Output the [X, Y] coordinate of the center of the cell containing the given text.  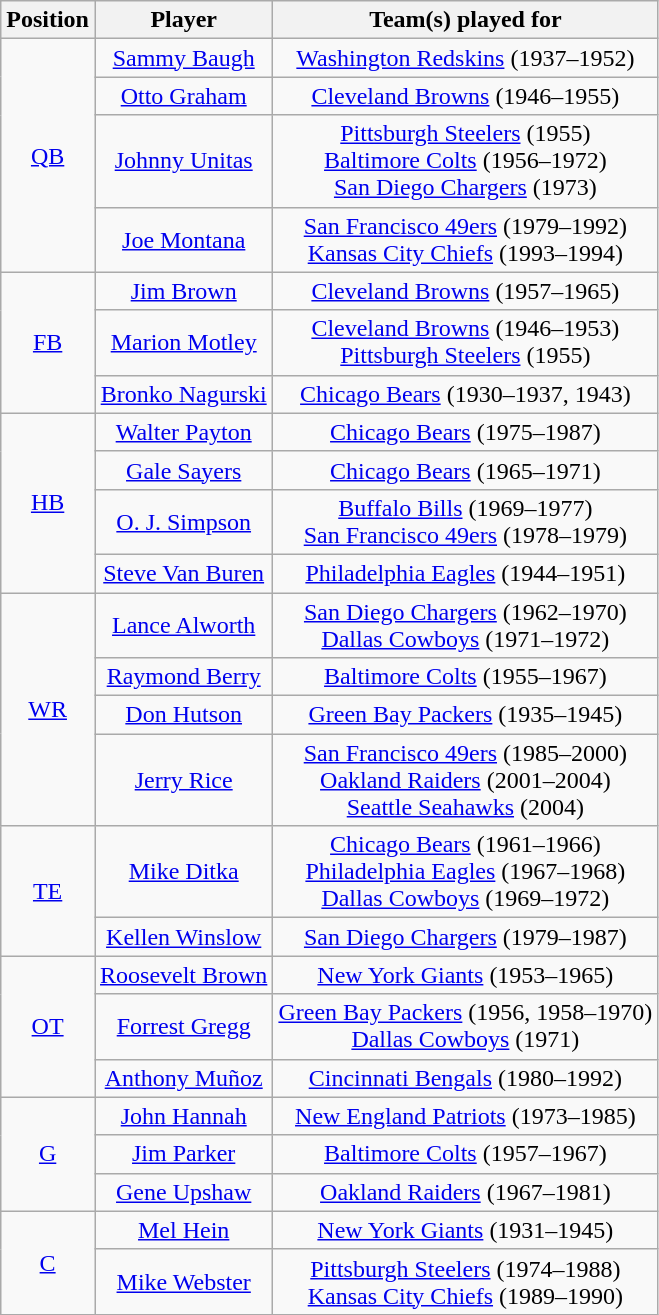
Position [48, 20]
Baltimore Colts (1957–1967) [466, 1154]
Green Bay Packers (1935–1945) [466, 715]
Cleveland Browns (1946–1955) [466, 96]
New York Giants (1953–1965) [466, 975]
Green Bay Packers (1956, 1958–1970)Dallas Cowboys (1971) [466, 1026]
QB [48, 156]
Forrest Gregg [183, 1026]
O. J. Simpson [183, 522]
Joe Montana [183, 240]
Mike Ditka [183, 872]
Washington Redskins (1937–1952) [466, 58]
San Francisco 49ers (1985–2000)Oakland Raiders (2001–2004)Seattle Seahawks (2004) [466, 780]
John Hannah [183, 1116]
G [48, 1154]
Player [183, 20]
Cincinnati Bengals (1980–1992) [466, 1078]
C [48, 1262]
Gene Upshaw [183, 1192]
Pittsburgh Steelers (1955)Baltimore Colts (1956–1972)San Diego Chargers (1973) [466, 161]
HB [48, 502]
WR [48, 708]
Anthony Muñoz [183, 1078]
Pittsburgh Steelers (1974–1988)Kansas City Chiefs (1989–1990) [466, 1282]
New England Patriots (1973–1985) [466, 1116]
Walter Payton [183, 432]
Jerry Rice [183, 780]
Philadelphia Eagles (1944–1951) [466, 573]
Chicago Bears (1930–1937, 1943) [466, 394]
Marion Motley [183, 342]
Cleveland Browns (1957–1965) [466, 291]
Chicago Bears (1975–1987) [466, 432]
Mike Webster [183, 1282]
Gale Sayers [183, 470]
San Francisco 49ers (1979–1992)Kansas City Chiefs (1993–1994) [466, 240]
Roosevelt Brown [183, 975]
Bronko Nagurski [183, 394]
Steve Van Buren [183, 573]
Chicago Bears (1961–1966)Philadelphia Eagles (1967–1968)Dallas Cowboys (1969–1972) [466, 872]
Johnny Unitas [183, 161]
Kellen Winslow [183, 937]
San Diego Chargers (1979–1987) [466, 937]
Sammy Baugh [183, 58]
Raymond Berry [183, 677]
Jim Parker [183, 1154]
Cleveland Browns (1946–1953)Pittsburgh Steelers (1955) [466, 342]
Buffalo Bills (1969–1977)San Francisco 49ers (1978–1979) [466, 522]
Otto Graham [183, 96]
Oakland Raiders (1967–1981) [466, 1192]
OT [48, 1026]
Don Hutson [183, 715]
FB [48, 342]
Team(s) played for [466, 20]
Baltimore Colts (1955–1967) [466, 677]
Mel Hein [183, 1230]
New York Giants (1931–1945) [466, 1230]
San Diego Chargers (1962–1970)Dallas Cowboys (1971–1972) [466, 624]
Chicago Bears (1965–1971) [466, 470]
TE [48, 891]
Lance Alworth [183, 624]
Jim Brown [183, 291]
